Identify which cell holds the provided text, then report its [x, y] central coordinate. 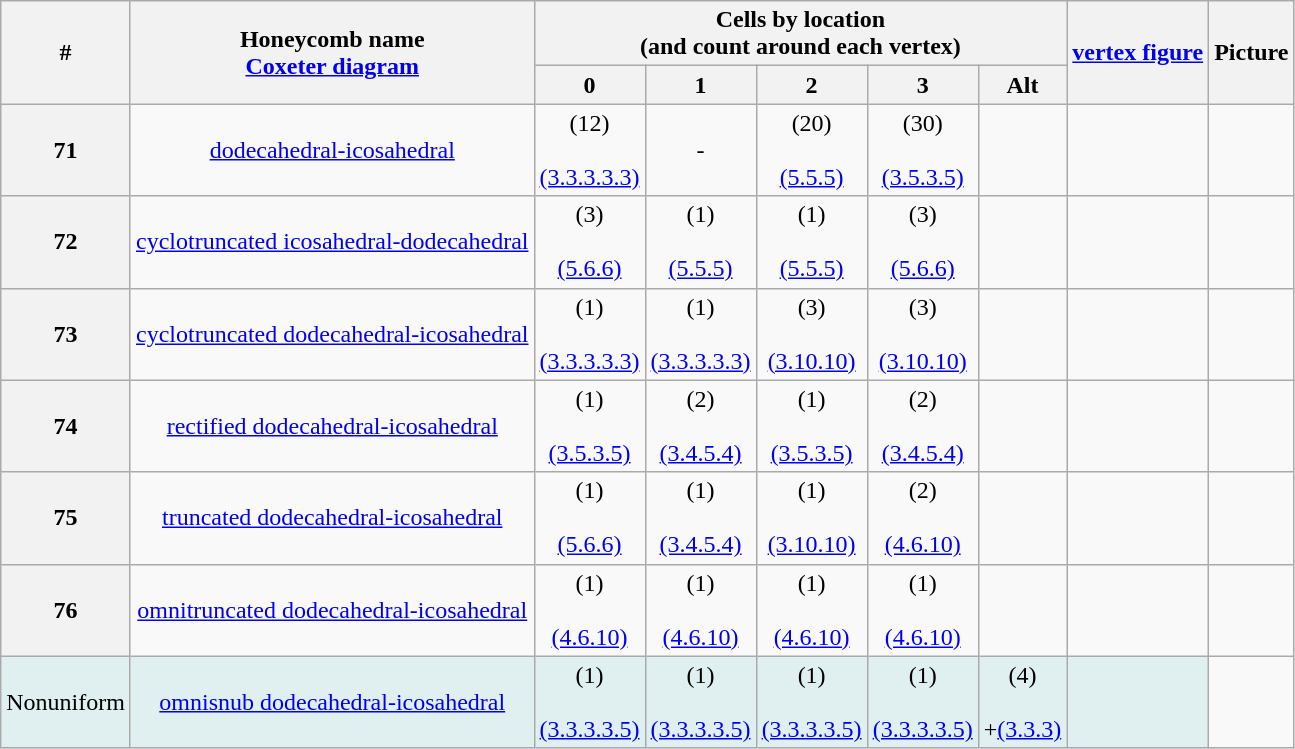
(30)(3.5.3.5) [922, 150]
75 [66, 518]
(1)(5.6.6) [590, 518]
Alt [1022, 85]
3 [922, 85]
2 [812, 85]
Cells by location(and count around each vertex) [800, 34]
Picture [1252, 52]
(1)(3.10.10) [812, 518]
(4)+(3.3.3) [1022, 702]
- [700, 150]
omnisnub dodecahedral-icosahedral [332, 702]
cyclotruncated dodecahedral-icosahedral [332, 334]
omnitruncated dodecahedral-icosahedral [332, 610]
71 [66, 150]
(2)(4.6.10) [922, 518]
cyclotruncated icosahedral-dodecahedral [332, 242]
(12)(3.3.3.3.3) [590, 150]
73 [66, 334]
76 [66, 610]
vertex figure [1138, 52]
(20)(5.5.5) [812, 150]
0 [590, 85]
dodecahedral-icosahedral [332, 150]
# [66, 52]
1 [700, 85]
72 [66, 242]
truncated dodecahedral-icosahedral [332, 518]
Honeycomb nameCoxeter diagram [332, 52]
(1)(3.4.5.4) [700, 518]
74 [66, 426]
Nonuniform [66, 702]
rectified dodecahedral-icosahedral [332, 426]
